Capture the cell that displays the provided text and extract its [X, Y] central coordinate. 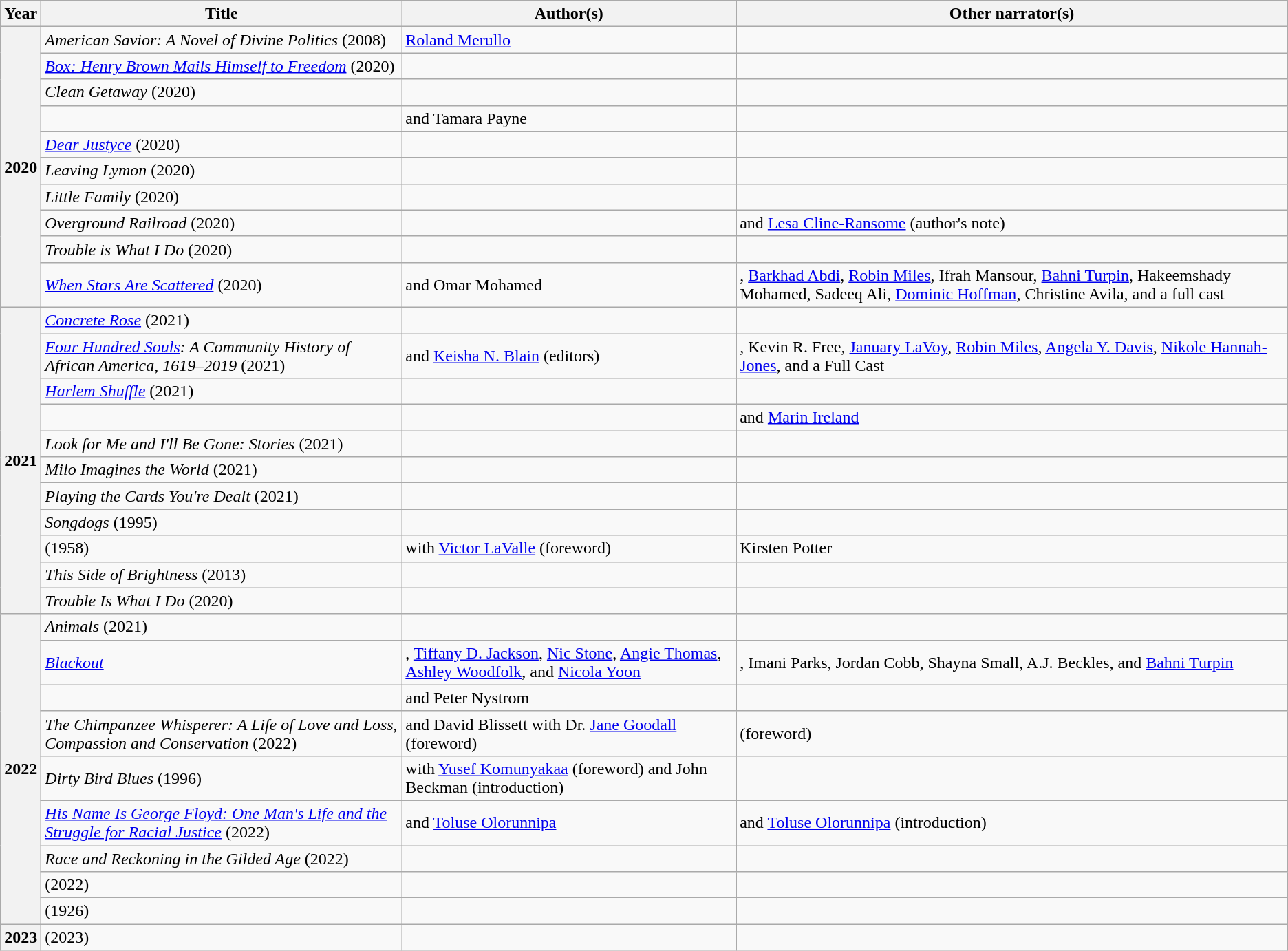
with Victor LaValle (foreword) [569, 548]
Other narrator(s) [1012, 14]
2020 [21, 167]
Four Hundred Souls: A Community History of African America, 1619–2019 (2021) [222, 355]
Trouble is What I Do (2020) [222, 249]
, Imani Parks, Jordan Cobb, Shayna Small, A.J. Beckles, and Bahni Turpin [1012, 662]
Leaving Lymon (2020) [222, 171]
and Toluse Olorunnipa (introduction) [1012, 823]
and Omar Mohamed [569, 285]
and David Blissett with Dr. Jane Goodall (foreword) [569, 734]
(foreword) [1012, 734]
American Savior: A Novel of Divine Politics (2008) [222, 40]
and Toluse Olorunnipa [569, 823]
(1958) [222, 548]
Overground Railroad (2020) [222, 223]
Dear Justyce (2020) [222, 145]
Race and Reckoning in the Gilded Age (2022) [222, 858]
Dirty Bird Blues (1996) [222, 778]
, Kevin R. Free, January LaVoy, Robin Miles, Angela Y. Davis, Nikole Hannah-Jones, and a Full Cast [1012, 355]
Year [21, 14]
2023 [21, 937]
Kirsten Potter [1012, 548]
Little Family (2020) [222, 197]
, Barkhad Abdi, Robin Miles, Ifrah Mansour, Bahni Turpin, Hakeemshady Mohamed, Sadeeq Ali, Dominic Hoffman, Christine Avila, and a full cast [1012, 285]
Author(s) [569, 14]
and Marin Ireland [1012, 418]
with Yusef Komunyakaa (foreword) and John Beckman (introduction) [569, 778]
and Peter Nystrom [569, 698]
The Chimpanzee Whisperer: A Life of Love and Loss, Compassion and Conservation (2022) [222, 734]
Harlem Shuffle (2021) [222, 392]
and Tamara Payne [569, 118]
(2023) [222, 937]
His Name Is George Floyd: One Man's Life and the Struggle for Racial Justice (2022) [222, 823]
Look for Me and I'll Be Gone: Stories (2021) [222, 444]
Playing the Cards You're Dealt (2021) [222, 496]
Title [222, 14]
Songdogs (1995) [222, 522]
Concrete Rose (2021) [222, 320]
and Keisha N. Blain (editors) [569, 355]
, Tiffany D. Jackson, Nic Stone, Angie Thomas, Ashley Woodfolk, and Nicola Yoon [569, 662]
Blackout [222, 662]
and Lesa Cline-Ransome (author's note) [1012, 223]
Milo Imagines the World (2021) [222, 470]
This Side of Brightness (2013) [222, 575]
When Stars Are Scattered (2020) [222, 285]
2022 [21, 769]
(2022) [222, 885]
Trouble Is What I Do (2020) [222, 601]
Box: Henry Brown Mails Himself to Freedom (2020) [222, 66]
Roland Merullo [569, 40]
Animals (2021) [222, 627]
Clean Getaway (2020) [222, 92]
(1926) [222, 911]
2021 [21, 460]
